Scan for the cell matching the given text and deliver its (x, y) coordinate at center. 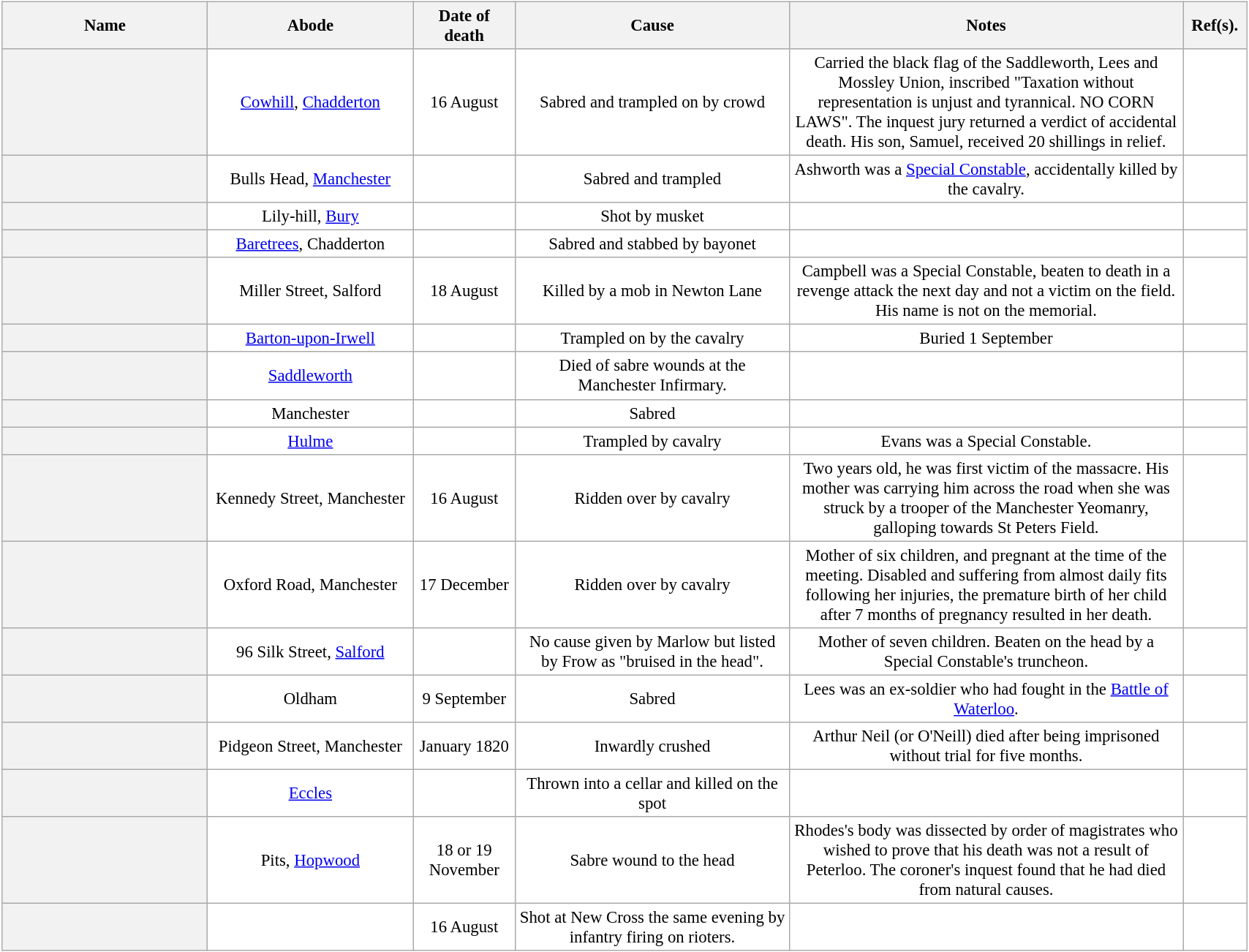
Miller Street, Salford (310, 291)
Ashworth was a Special Constable, accidentally killed by the cavalry. (986, 180)
Sabred and trampled on by crowd (652, 102)
Sabred and trampled (652, 180)
18 or 19 November (464, 860)
Evans was a Special Constable. (986, 441)
Trampled by cavalry (652, 441)
Sabre wound to the head (652, 860)
Bulls Head, Manchester (310, 180)
Hulme (310, 441)
No cause given by Marlow but listed by Frow as "bruised in the head". (652, 652)
Manchester (310, 413)
17 December (464, 585)
Cowhill, Chadderton (310, 102)
Date of death (464, 25)
Abode (310, 25)
Pidgeon Street, Manchester (310, 746)
Inwardly crushed (652, 746)
Thrown into a cellar and killed on the spot (652, 793)
Shot by musket (652, 216)
Trampled on by the cavalry (652, 339)
Oxford Road, Manchester (310, 585)
Sabred and stabbed by bayonet (652, 244)
Arthur Neil (or O'Neill) died after being imprisoned without trial for five months. (986, 746)
Lily-hill, Bury (310, 216)
Baretrees, Chadderton (310, 244)
Ref(s). (1215, 25)
Buried 1 September (986, 339)
9 September (464, 699)
Mother of seven children. Beaten on the head by a Special Constable's truncheon. (986, 652)
Campbell was a Special Constable, beaten to death in a revenge attack the next day and not a victim on the field. His name is not on the memorial. (986, 291)
Kennedy Street, Manchester (310, 497)
Shot at New Cross the same evening by infantry firing on rioters. (652, 927)
Oldham (310, 699)
18 August (464, 291)
Notes (986, 25)
Killed by a mob in Newton Lane (652, 291)
Lees was an ex-soldier who had fought in the Battle of Waterloo. (986, 699)
Cause (652, 25)
Died of sabre wounds at the Manchester Infirmary. (652, 376)
96 Silk Street, Salford (310, 652)
January 1820 (464, 746)
Barton-upon-Irwell (310, 339)
Name (105, 25)
Eccles (310, 793)
Pits, Hopwood (310, 860)
Saddleworth (310, 376)
